For the text-containing cell, return its midpoint in (X, Y) coordinate format. 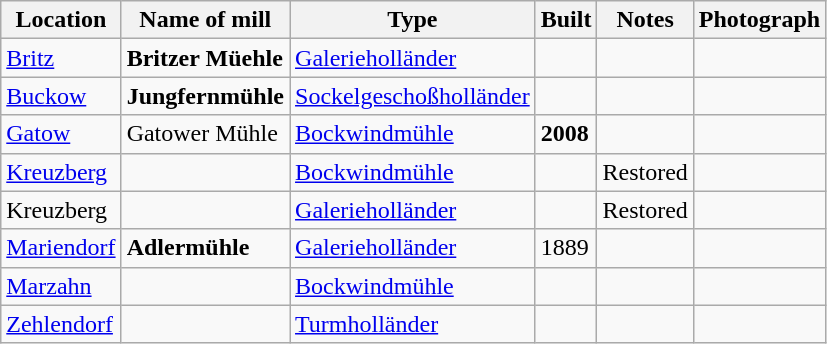
Notes (645, 20)
Britz (61, 58)
Photograph (759, 20)
Location (61, 20)
Gatower Mühle (205, 134)
Adlermühle (205, 248)
Sockelgeschoßholländer (413, 96)
Buckow (61, 96)
Gatow (61, 134)
2008 (566, 134)
Zehlendorf (61, 324)
Mariendorf (61, 248)
Built (566, 20)
1889 (566, 248)
Name of mill (205, 20)
Marzahn (61, 286)
Type (413, 20)
Britzer Müehle (205, 58)
Turmholländer (413, 324)
Jungfernmühle (205, 96)
